Find where the given text appears and provide that cell's center as (x, y) coordinate. 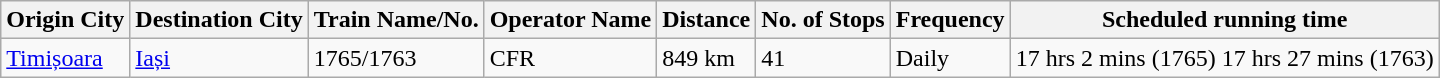
849 km (706, 58)
Daily (950, 58)
No. of Stops (823, 20)
Frequency (950, 20)
1765/1763 (396, 58)
Origin City (66, 20)
Operator Name (570, 20)
Iași (219, 58)
17 hrs 2 mins (1765) 17 hrs 27 mins (1763) (1224, 58)
Distance (706, 20)
Destination City (219, 20)
41 (823, 58)
Train Name/No. (396, 20)
CFR (570, 58)
Scheduled running time (1224, 20)
Timișoara (66, 58)
